For the text-containing cell, return its midpoint in [x, y] coordinate format. 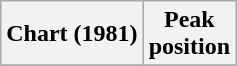
Peakposition [189, 34]
Chart (1981) [72, 34]
